Pinpoint the cell where the given text exists, returning its (x, y) midpoint coordinate. 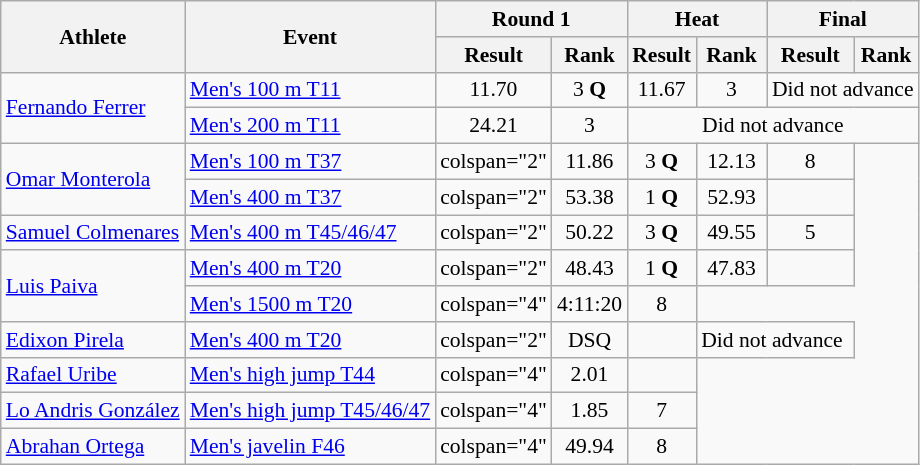
Lo Andris González (93, 411)
12.13 (732, 162)
Men's 400 m T37 (310, 197)
2.01 (590, 375)
Men's high jump T44 (310, 375)
Event (310, 36)
1.85 (590, 411)
Men's 1500 m T20 (310, 304)
24.21 (494, 126)
53.38 (590, 197)
50.22 (590, 233)
Men's 100 m T37 (310, 162)
11.70 (494, 90)
Final (843, 19)
Men's high jump T45/46/47 (310, 411)
Heat (697, 19)
Men's 200 m T11 (310, 126)
11.67 (662, 90)
4:11:20 (590, 304)
Rafael Uribe (93, 375)
Omar Monterola (93, 180)
Fernando Ferrer (93, 108)
Men's 100 m T11 (310, 90)
Men's javelin F46 (310, 447)
49.94 (590, 447)
52.93 (732, 197)
11.86 (590, 162)
5 (810, 233)
49.55 (732, 233)
47.83 (732, 269)
Athlete (93, 36)
7 (662, 411)
Men's 400 m T45/46/47 (310, 233)
Samuel Colmenares (93, 233)
Abrahan Ortega (93, 447)
48.43 (590, 269)
Luis Paiva (93, 286)
Round 1 (531, 19)
DSQ (590, 340)
Edixon Pirela (93, 340)
